Detect which cell encompasses the target text, then output its (x, y) center coordinate. 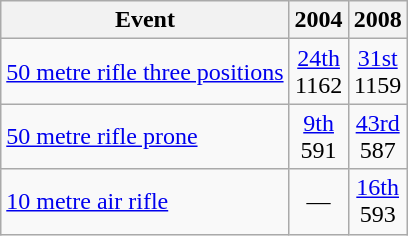
43rd587 (378, 136)
2004 (318, 20)
50 metre rifle prone (145, 136)
— (318, 202)
24th1162 (318, 72)
31st1159 (378, 72)
Event (145, 20)
2008 (378, 20)
9th591 (318, 136)
16th593 (378, 202)
50 metre rifle three positions (145, 72)
10 metre air rifle (145, 202)
